Provide the (X, Y) coordinate of the cell's center where the given text is located.  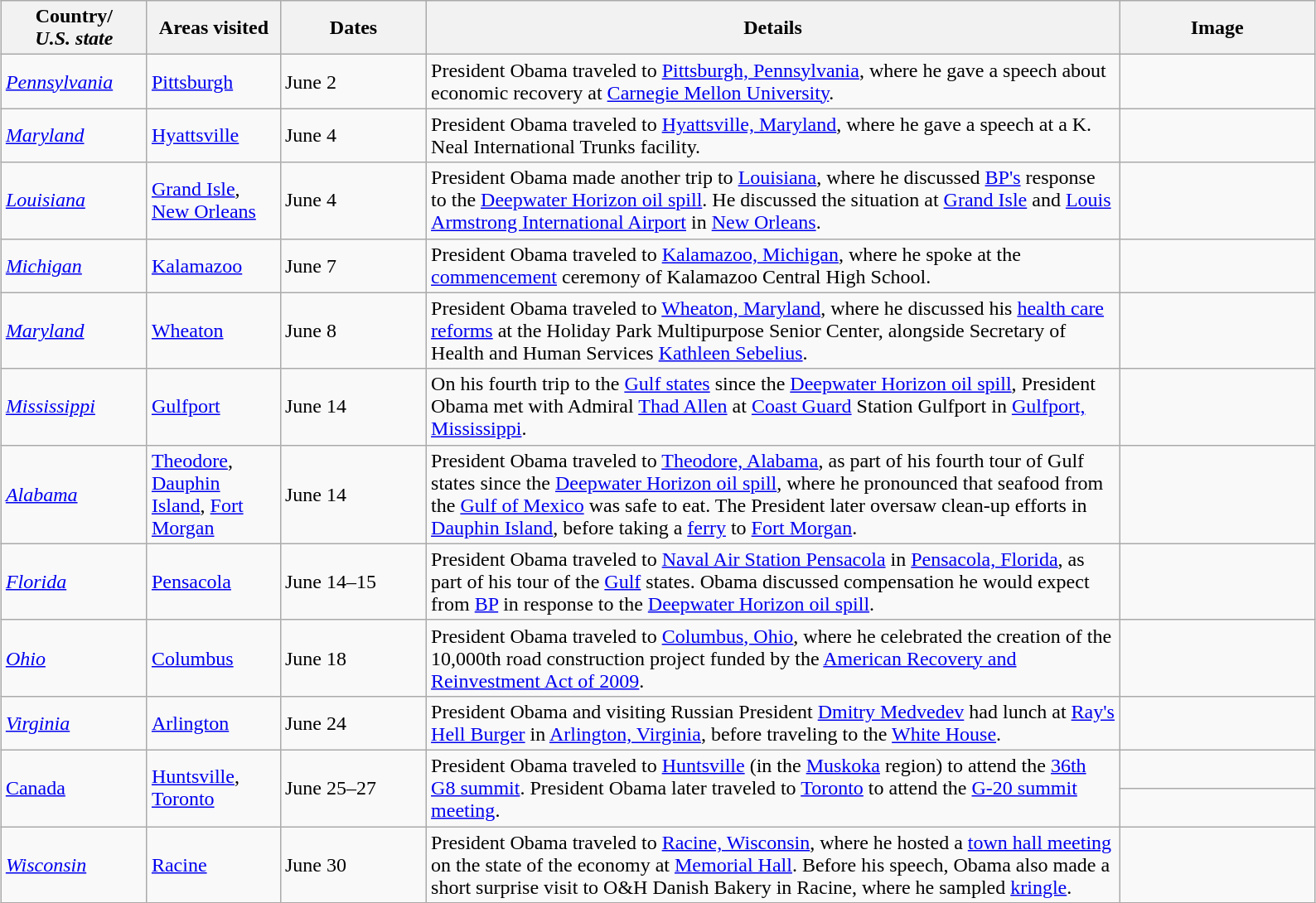
June 8 (353, 331)
Gulfport (214, 407)
Wheaton (214, 331)
Areas visited (214, 28)
Huntsville, Toronto (214, 788)
Florida (74, 582)
Michigan (74, 265)
Dates (353, 28)
June 24 (353, 722)
Racine (214, 865)
Pittsburgh (214, 81)
Alabama (74, 494)
Image (1217, 28)
June 14–15 (353, 582)
President Obama traveled to Kalamazoo, Michigan, where he spoke at the commencement ceremony of Kalamazoo Central High School. (773, 265)
Country/U.S. state (74, 28)
Grand Isle, New Orleans (214, 200)
President Obama traveled to Hyattsville, Maryland, where he gave a speech at a K. Neal International Trunks facility. (773, 136)
June 2 (353, 81)
Ohio (74, 658)
June 18 (353, 658)
Virginia (74, 722)
Pennsylvania (74, 81)
President Obama traveled to Pittsburgh, Pennsylvania, where he gave a speech about economic recovery at Carnegie Mellon University. (773, 81)
Mississippi (74, 407)
Pensacola (214, 582)
Kalamazoo (214, 265)
Hyattsville (214, 136)
June 7 (353, 265)
Theodore, Dauphin Island, Fort Morgan (214, 494)
Details (773, 28)
Columbus (214, 658)
Arlington (214, 722)
June 25–27 (353, 788)
June 30 (353, 865)
Canada (74, 788)
Wisconsin (74, 865)
Louisiana (74, 200)
